Return the [x, y] coordinate for the center point of the cell that contains the specified text.  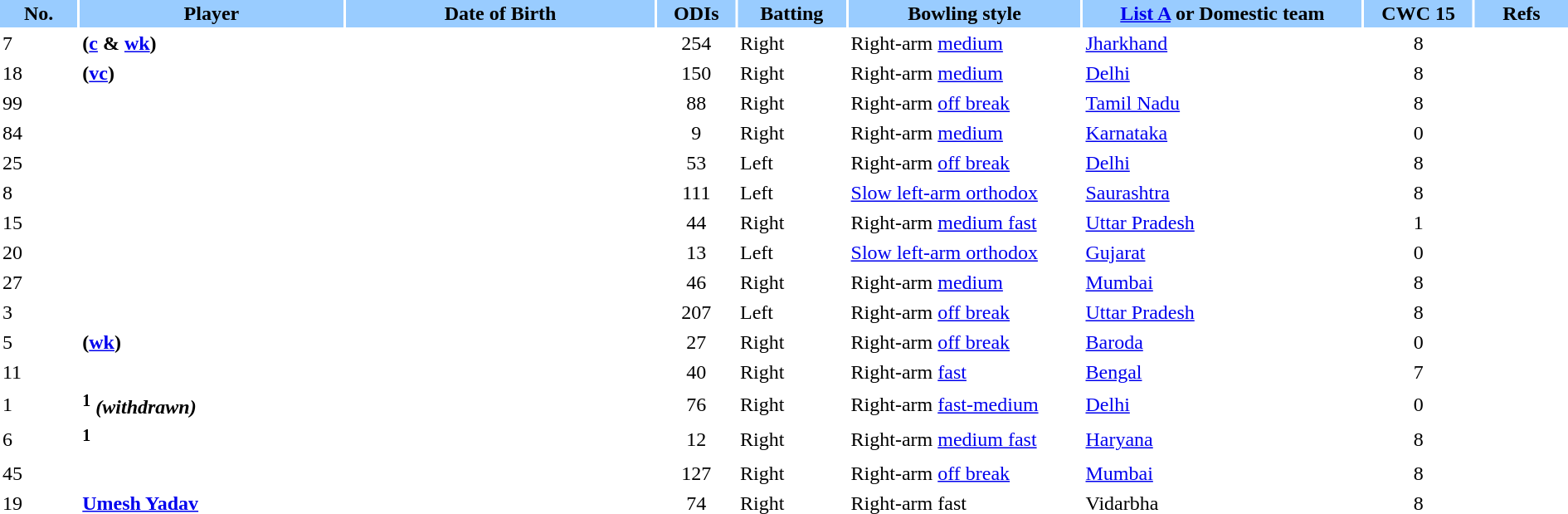
207 [697, 312]
Jharkhand [1222, 43]
76 [697, 405]
150 [697, 73]
Date of Birth [499, 13]
40 [697, 372]
13 [697, 252]
127 [697, 473]
Player [211, 13]
25 [38, 163]
111 [697, 193]
Right-arm fast-medium [965, 405]
53 [697, 163]
18 [38, 73]
(wk) [211, 342]
12 [697, 440]
Haryana [1222, 440]
254 [697, 43]
List A or Domestic team [1222, 13]
9 [697, 133]
84 [38, 133]
44 [697, 223]
No. [38, 13]
(vc) [211, 73]
5 [38, 342]
Karnataka [1222, 133]
Baroda [1222, 342]
Right-arm fast [965, 372]
CWC 15 [1419, 13]
Tamil Nadu [1222, 103]
Batting [791, 13]
(c & wk) [211, 43]
20 [38, 252]
Bowling style [965, 13]
46 [697, 282]
15 [38, 223]
ODIs [697, 13]
Saurashtra [1222, 193]
1 (withdrawn) [211, 405]
3 [38, 312]
Bengal [1222, 372]
Gujarat [1222, 252]
Refs [1522, 13]
99 [38, 103]
11 [38, 372]
45 [38, 473]
6 [38, 440]
88 [697, 103]
